Return the (X, Y) coordinate for the center point of the cell that contains the specified text.  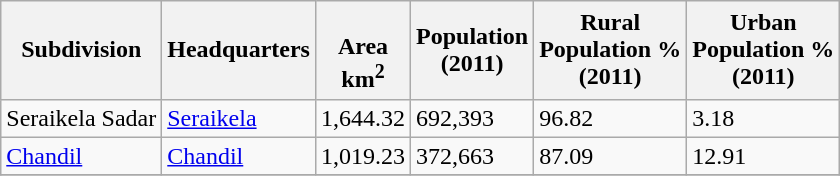
Urban Population % (2011) (764, 50)
RuralPopulation %(2011) (610, 50)
12.91 (764, 156)
Seraikela Sadar (82, 118)
96.82 (610, 118)
Areakm2 (362, 50)
1,644.32 (362, 118)
Headquarters (239, 50)
87.09 (610, 156)
Seraikela (239, 118)
Population(2011) (472, 50)
Subdivision (82, 50)
372,663 (472, 156)
1,019.23 (362, 156)
692,393 (472, 118)
3.18 (764, 118)
